Locate the cell with the specified text and output its (x, y) center coordinate. 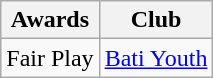
Club (156, 20)
Bati Youth (156, 58)
Awards (50, 20)
Fair Play (50, 58)
